Pinpoint the cell where the given text exists, returning its (x, y) midpoint coordinate. 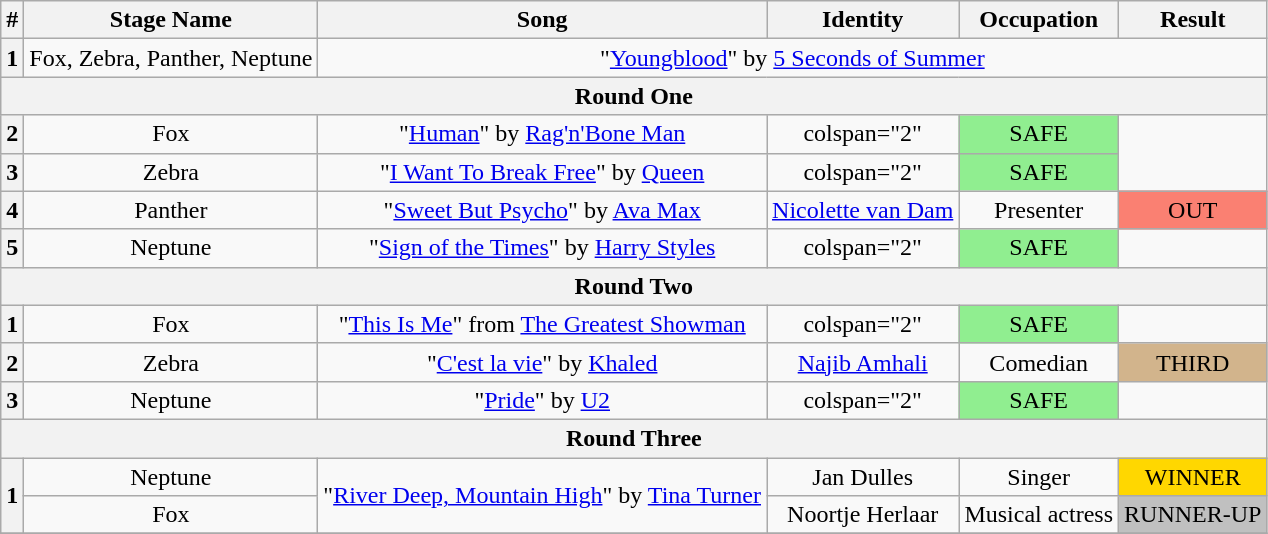
OUT (1193, 210)
"River Deep, Mountain High" by Tina Turner (542, 496)
Jan Dulles (863, 477)
"Pride" by U2 (542, 400)
# (12, 20)
Round Three (634, 438)
"This Is Me" from The Greatest Showman (542, 324)
Song (542, 20)
Nicolette van Dam (863, 210)
Round One (634, 96)
Result (1193, 20)
"I Want To Break Free" by Queen (542, 172)
WINNER (1193, 477)
"Youngblood" by 5 Seconds of Summer (792, 58)
Najib Amhali (863, 362)
Comedian (1039, 362)
"C'est la vie" by Khaled (542, 362)
THIRD (1193, 362)
"Sign of the Times" by Harry Styles (542, 248)
Fox, Zebra, Panther, Neptune (171, 58)
Occupation (1039, 20)
"Human" by Rag'n'Bone Man (542, 134)
Panther (171, 210)
RUNNER-UP (1193, 515)
Noortje Herlaar (863, 515)
"Sweet But Psycho" by Ava Max (542, 210)
Stage Name (171, 20)
5 (12, 248)
Round Two (634, 286)
Identity (863, 20)
Presenter (1039, 210)
Singer (1039, 477)
Musical actress (1039, 515)
4 (12, 210)
